Pinpoint the cell where the given text exists, returning its (X, Y) midpoint coordinate. 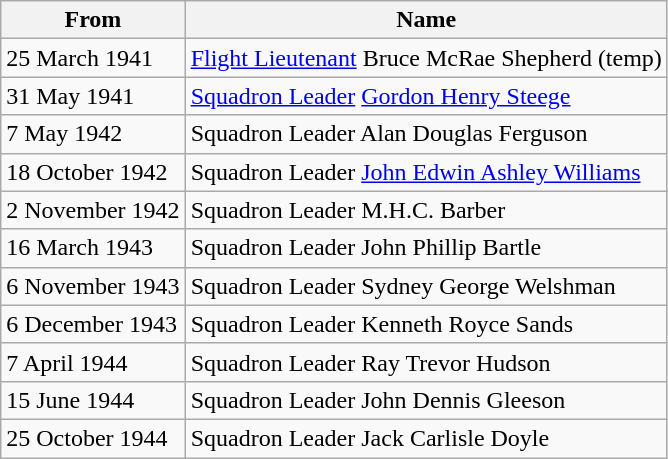
Squadron Leader M.H.C. Barber (426, 210)
Squadron Leader John Phillip Bartle (426, 248)
16 March 1943 (93, 248)
31 May 1941 (93, 96)
Flight Lieutenant Bruce McRae Shepherd (temp) (426, 58)
Squadron Leader Ray Trevor Hudson (426, 362)
18 October 1942 (93, 172)
15 June 1944 (93, 400)
6 December 1943 (93, 324)
Squadron Leader Jack Carlisle Doyle (426, 438)
Squadron Leader Alan Douglas Ferguson (426, 134)
Squadron Leader Kenneth Royce Sands (426, 324)
Squadron Leader John Edwin Ashley Williams (426, 172)
25 March 1941 (93, 58)
Squadron Leader Gordon Henry Steege (426, 96)
2 November 1942 (93, 210)
25 October 1944 (93, 438)
Squadron Leader Sydney George Welshman (426, 286)
7 May 1942 (93, 134)
From (93, 20)
7 April 1944 (93, 362)
Squadron Leader John Dennis Gleeson (426, 400)
6 November 1943 (93, 286)
Name (426, 20)
